Pinpoint the cell where the given text exists, returning its (X, Y) midpoint coordinate. 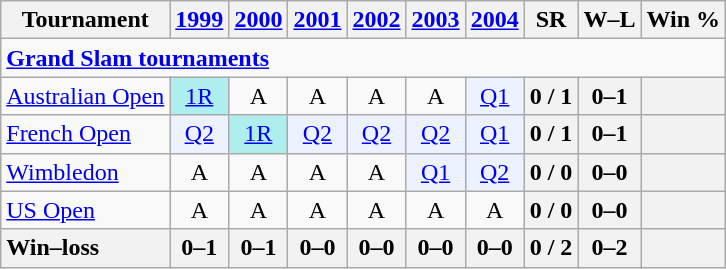
2002 (376, 20)
French Open (86, 134)
Tournament (86, 20)
2004 (494, 20)
SR (551, 20)
US Open (86, 210)
W–L (610, 20)
Grand Slam tournaments (364, 58)
0 / 2 (551, 248)
0–2 (610, 248)
Win % (684, 20)
2003 (436, 20)
1999 (200, 20)
Australian Open (86, 96)
Wimbledon (86, 172)
2000 (258, 20)
Win–loss (86, 248)
2001 (318, 20)
